Pinpoint the cell where the given text exists, returning its [x, y] midpoint coordinate. 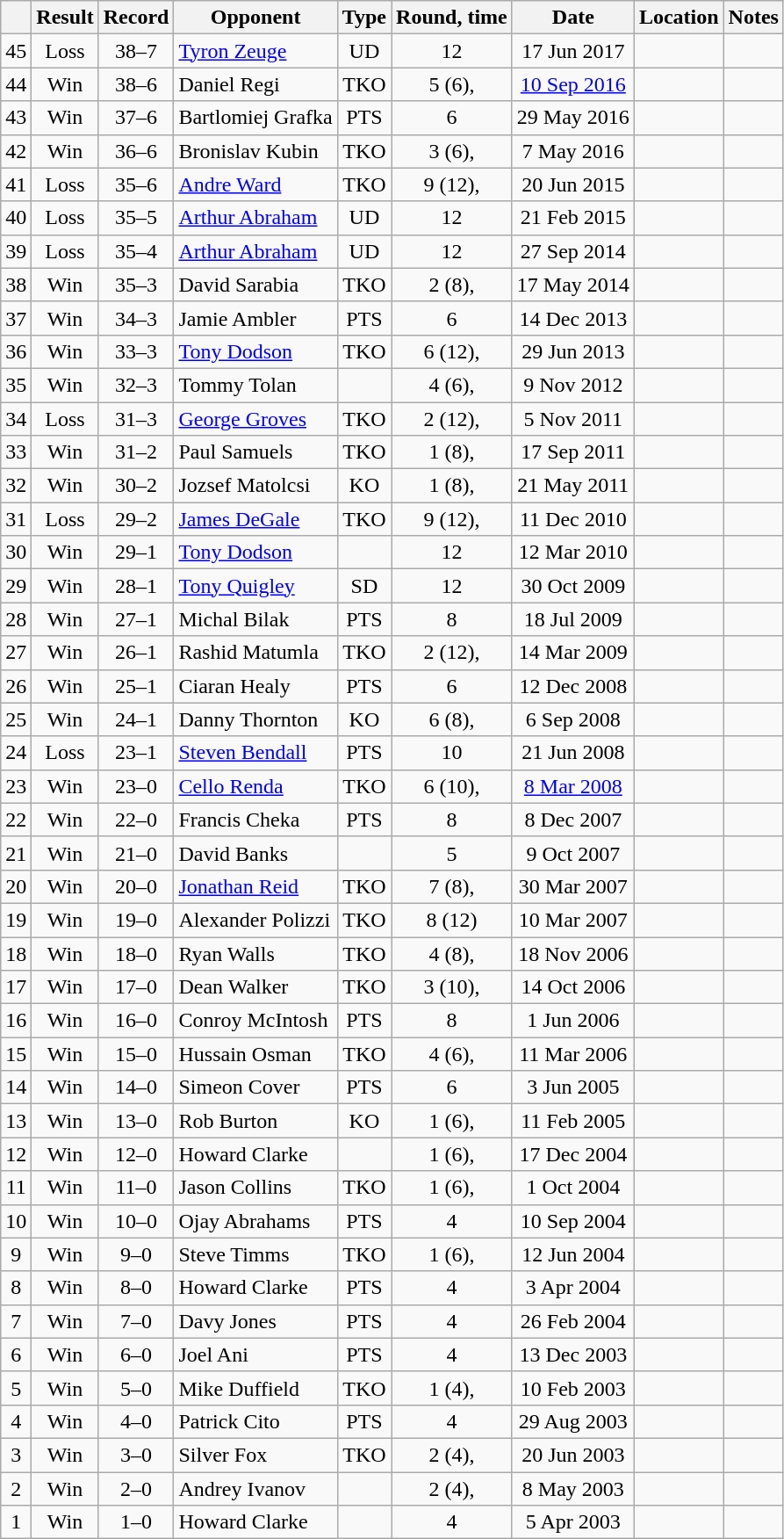
3 (6), [452, 151]
Danny Thornton [255, 719]
33 [16, 452]
43 [16, 118]
Steve Timms [255, 1254]
5–0 [136, 1388]
Notes [753, 18]
39 [16, 251]
6–0 [136, 1355]
Steven Bendall [255, 753]
1 (4), [452, 1388]
36 [16, 351]
7–0 [136, 1321]
9–0 [136, 1254]
27 [16, 653]
33–3 [136, 351]
Conroy McIntosh [255, 1021]
9 Oct 2007 [572, 853]
5 Nov 2011 [572, 419]
3–0 [136, 1455]
Patrick Cito [255, 1421]
7 [16, 1321]
11 Feb 2005 [572, 1121]
7 May 2016 [572, 151]
34–3 [136, 318]
37–6 [136, 118]
42 [16, 151]
Simeon Cover [255, 1087]
20–0 [136, 886]
15–0 [136, 1054]
Rashid Matumla [255, 653]
Daniel Regi [255, 84]
35–6 [136, 184]
1 [16, 1522]
Davy Jones [255, 1321]
8–0 [136, 1288]
Result [65, 18]
Alexander Polizzi [255, 920]
2–0 [136, 1489]
10 Sep 2004 [572, 1221]
27 Sep 2014 [572, 251]
Location [679, 18]
13 Dec 2003 [572, 1355]
12 Dec 2008 [572, 686]
8 Dec 2007 [572, 820]
12 Jun 2004 [572, 1254]
2 [16, 1489]
Record [136, 18]
1 Oct 2004 [572, 1188]
41 [16, 184]
Joel Ani [255, 1355]
29–1 [136, 553]
30 Mar 2007 [572, 886]
David Banks [255, 853]
10 Feb 2003 [572, 1388]
28 [16, 619]
6 Sep 2008 [572, 719]
26 Feb 2004 [572, 1321]
3 Jun 2005 [572, 1087]
Date [572, 18]
21 [16, 853]
13–0 [136, 1121]
Jonathan Reid [255, 886]
8 (12) [452, 920]
10 Sep 2016 [572, 84]
16 [16, 1021]
23–0 [136, 786]
20 Jun 2015 [572, 184]
8 Mar 2008 [572, 786]
38–6 [136, 84]
17–0 [136, 987]
30 Oct 2009 [572, 586]
11–0 [136, 1188]
17 Dec 2004 [572, 1154]
18 [16, 953]
3 (10), [452, 987]
Andre Ward [255, 184]
2 (8), [452, 285]
21–0 [136, 853]
14 Oct 2006 [572, 987]
George Groves [255, 419]
17 May 2014 [572, 285]
31–3 [136, 419]
29 Jun 2013 [572, 351]
Francis Cheka [255, 820]
35–5 [136, 218]
45 [16, 51]
25 [16, 719]
28–1 [136, 586]
31 [16, 519]
32 [16, 486]
17 [16, 987]
9 Nov 2012 [572, 385]
4–0 [136, 1421]
25–1 [136, 686]
19 [16, 920]
Opponent [255, 18]
Ciaran Healy [255, 686]
6 (8), [452, 719]
6 (12), [452, 351]
17 Jun 2017 [572, 51]
14–0 [136, 1087]
3 Apr 2004 [572, 1288]
34 [16, 419]
Jason Collins [255, 1188]
James DeGale [255, 519]
Silver Fox [255, 1455]
22 [16, 820]
Andrey Ivanov [255, 1489]
21 Jun 2008 [572, 753]
37 [16, 318]
22–0 [136, 820]
10 Mar 2007 [572, 920]
5 Apr 2003 [572, 1522]
24–1 [136, 719]
35 [16, 385]
17 Sep 2011 [572, 452]
20 Jun 2003 [572, 1455]
29 Aug 2003 [572, 1421]
19–0 [136, 920]
11 [16, 1188]
Michal Bilak [255, 619]
14 [16, 1087]
26–1 [136, 653]
18–0 [136, 953]
6 (10), [452, 786]
Hussain Osman [255, 1054]
15 [16, 1054]
Ojay Abrahams [255, 1221]
Dean Walker [255, 987]
35–4 [136, 251]
Cello Renda [255, 786]
Type [363, 18]
Jamie Ambler [255, 318]
9 [16, 1254]
Bronislav Kubin [255, 151]
14 Dec 2013 [572, 318]
44 [16, 84]
24 [16, 753]
Paul Samuels [255, 452]
18 Jul 2009 [572, 619]
30–2 [136, 486]
23–1 [136, 753]
Rob Burton [255, 1121]
40 [16, 218]
21 Feb 2015 [572, 218]
23 [16, 786]
27–1 [136, 619]
10–0 [136, 1221]
29–2 [136, 519]
Tyron Zeuge [255, 51]
38 [16, 285]
18 Nov 2006 [572, 953]
30 [16, 553]
11 Mar 2006 [572, 1054]
Bartlomiej Grafka [255, 118]
20 [16, 886]
Tony Quigley [255, 586]
1 Jun 2006 [572, 1021]
16–0 [136, 1021]
Ryan Walls [255, 953]
8 May 2003 [572, 1489]
14 Mar 2009 [572, 653]
35–3 [136, 285]
5 (6), [452, 84]
29 May 2016 [572, 118]
3 [16, 1455]
38–7 [136, 51]
Round, time [452, 18]
Mike Duffield [255, 1388]
29 [16, 586]
31–2 [136, 452]
David Sarabia [255, 285]
13 [16, 1121]
Tommy Tolan [255, 385]
4 (8), [452, 953]
11 Dec 2010 [572, 519]
21 May 2011 [572, 486]
1–0 [136, 1522]
36–6 [136, 151]
12 Mar 2010 [572, 553]
32–3 [136, 385]
26 [16, 686]
SD [363, 586]
Jozsef Matolcsi [255, 486]
12–0 [136, 1154]
7 (8), [452, 886]
